From the cell containing the given text, extract its center point as [X, Y] coordinate. 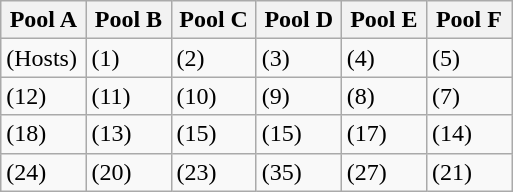
(10) [214, 96]
(7) [468, 96]
(20) [128, 172]
(3) [298, 58]
(14) [468, 134]
(8) [384, 96]
(27) [384, 172]
(9) [298, 96]
Pool B [128, 20]
(2) [214, 58]
(18) [44, 134]
Pool A [44, 20]
(Hosts) [44, 58]
(1) [128, 58]
(17) [384, 134]
(35) [298, 172]
Pool E [384, 20]
Pool D [298, 20]
Pool F [468, 20]
(11) [128, 96]
(24) [44, 172]
Pool C [214, 20]
(12) [44, 96]
(5) [468, 58]
(23) [214, 172]
(21) [468, 172]
(13) [128, 134]
(4) [384, 58]
